Scan for the cell matching the given text and deliver its [X, Y] coordinate at center. 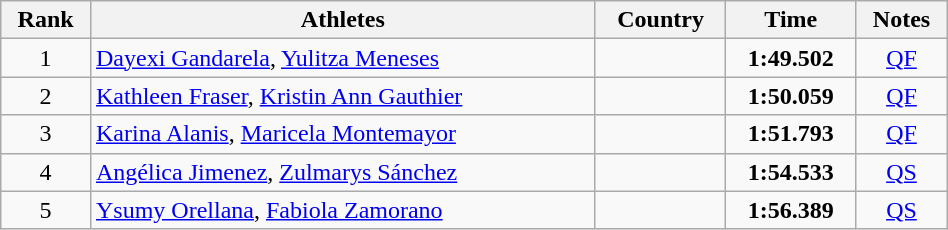
1:49.502 [791, 58]
Ysumy Orellana, Fabiola Zamorano [342, 210]
2 [46, 96]
3 [46, 134]
4 [46, 172]
Karina Alanis, Maricela Montemayor [342, 134]
1:51.793 [791, 134]
Rank [46, 20]
5 [46, 210]
1:56.389 [791, 210]
Notes [902, 20]
Angélica Jimenez, Zulmarys Sánchez [342, 172]
Athletes [342, 20]
1:54.533 [791, 172]
1 [46, 58]
Time [791, 20]
Dayexi Gandarela, Yulitza Meneses [342, 58]
Kathleen Fraser, Kristin Ann Gauthier [342, 96]
Country [660, 20]
1:50.059 [791, 96]
